Output the (X, Y) coordinate of the center of the cell containing the given text.  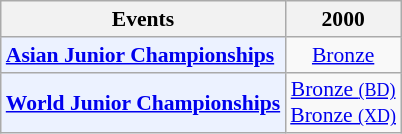
Asian Junior Championships (143, 55)
Events (143, 19)
2000 (343, 19)
Bronze (BD) Bronze (XD) (343, 102)
Bronze (343, 55)
World Junior Championships (143, 102)
